Determine the (x, y) coordinate at the center of the cell enclosing the given text.  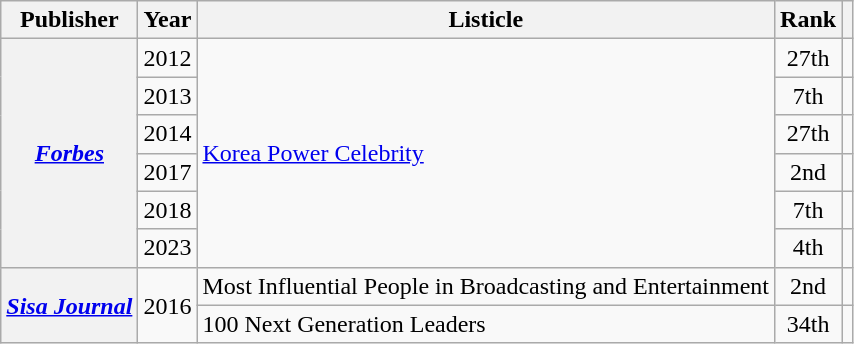
4th (808, 248)
2013 (168, 96)
Most Influential People in Broadcasting and Entertainment (486, 286)
2014 (168, 134)
Publisher (70, 20)
Rank (808, 20)
2017 (168, 172)
100 Next Generation Leaders (486, 324)
2018 (168, 210)
Listicle (486, 20)
Year (168, 20)
2012 (168, 58)
2023 (168, 248)
Korea Power Celebrity (486, 153)
Sisa Journal (70, 305)
34th (808, 324)
Forbes (70, 153)
2016 (168, 305)
